From the cell containing the given text, extract its center point as (x, y) coordinate. 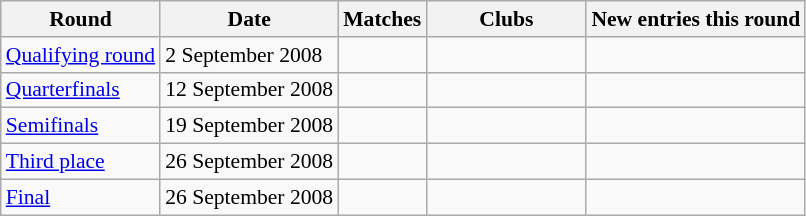
Final (80, 197)
Date (249, 19)
Third place (80, 162)
19 September 2008 (249, 126)
12 September 2008 (249, 90)
Round (80, 19)
2 September 2008 (249, 55)
New entries this round (696, 19)
Qualifying round (80, 55)
Semifinals (80, 126)
Clubs (506, 19)
Quarterfinals (80, 90)
Matches (382, 19)
